Find where the given text appears and provide that cell's center as (X, Y) coordinate. 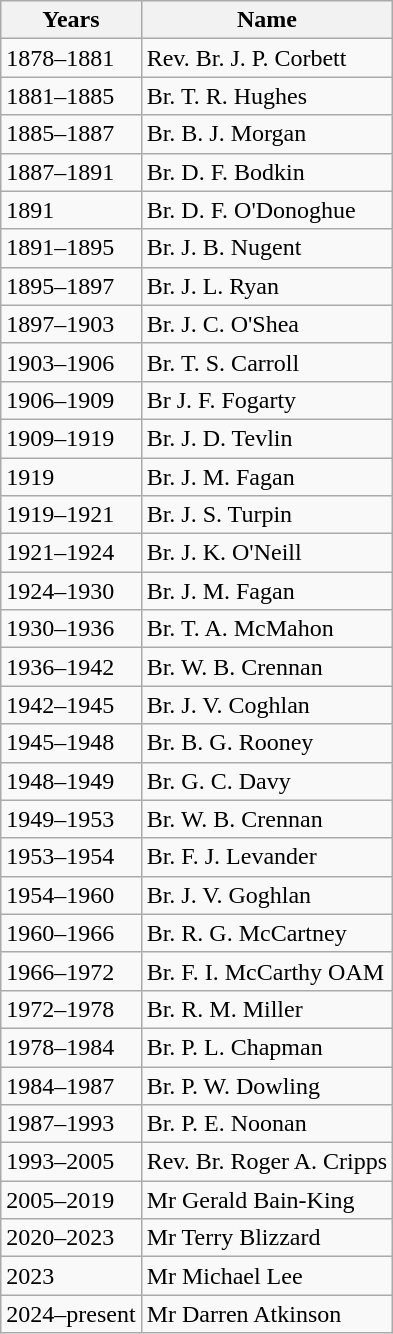
1919–1921 (71, 515)
Br. T. R. Hughes (267, 96)
2024–present (71, 1314)
2020–2023 (71, 1238)
1903–1906 (71, 362)
Br. D. F. O'Donoghue (267, 210)
Br. B. J. Morgan (267, 134)
Br. J. D. Tevlin (267, 438)
1972–1978 (71, 1009)
Br. B. G. Rooney (267, 743)
1895–1897 (71, 286)
Rev. Br. J. P. Corbett (267, 58)
Br. T. A. McMahon (267, 629)
1936–1942 (71, 667)
Mr Darren Atkinson (267, 1314)
Mr Terry Blizzard (267, 1238)
Br. P. E. Noonan (267, 1124)
Years (71, 20)
1921–1924 (71, 553)
1993–2005 (71, 1162)
Br. P. L. Chapman (267, 1047)
2023 (71, 1276)
1881–1885 (71, 96)
Br. T. S. Carroll (267, 362)
Name (267, 20)
1906–1909 (71, 400)
Br. D. F. Bodkin (267, 172)
1960–1966 (71, 933)
1966–1972 (71, 971)
Br. F. J. Levander (267, 857)
1887–1891 (71, 172)
Br. J. S. Turpin (267, 515)
Br. R. G. McCartney (267, 933)
1891 (71, 210)
Br. F. I. McCarthy OAM (267, 971)
Br. J. C. O'Shea (267, 324)
1984–1987 (71, 1085)
1897–1903 (71, 324)
1909–1919 (71, 438)
1945–1948 (71, 743)
1949–1953 (71, 819)
1942–1945 (71, 705)
Br. J. B. Nugent (267, 248)
1878–1881 (71, 58)
1948–1949 (71, 781)
Br. J. L. Ryan (267, 286)
1924–1930 (71, 591)
Rev. Br. Roger A. Cripps (267, 1162)
Mr Michael Lee (267, 1276)
Br. J. V. Goghlan (267, 895)
1891–1895 (71, 248)
2005–2019 (71, 1200)
Br. J. K. O'Neill (267, 553)
Br. G. C. Davy (267, 781)
1953–1954 (71, 857)
Br. J. V. Coghlan (267, 705)
Br J. F. Fogarty (267, 400)
1954–1960 (71, 895)
Br. R. M. Miller (267, 1009)
1885–1887 (71, 134)
1978–1984 (71, 1047)
1930–1936 (71, 629)
1987–1993 (71, 1124)
1919 (71, 477)
Mr Gerald Bain-King (267, 1200)
Br. P. W. Dowling (267, 1085)
